Detect which cell encompasses the target text, then output its [x, y] center coordinate. 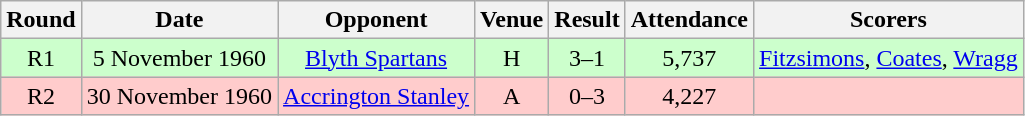
R1 [41, 58]
R2 [41, 96]
Blyth Spartans [376, 58]
30 November 1960 [179, 96]
3–1 [587, 58]
5,737 [689, 58]
0–3 [587, 96]
Accrington Stanley [376, 96]
Scorers [889, 20]
Opponent [376, 20]
Round [41, 20]
Venue [512, 20]
4,227 [689, 96]
Fitzsimons, Coates, Wragg [889, 58]
Date [179, 20]
Attendance [689, 20]
H [512, 58]
Result [587, 20]
A [512, 96]
5 November 1960 [179, 58]
